Capture the cell that displays the provided text and extract its [x, y] central coordinate. 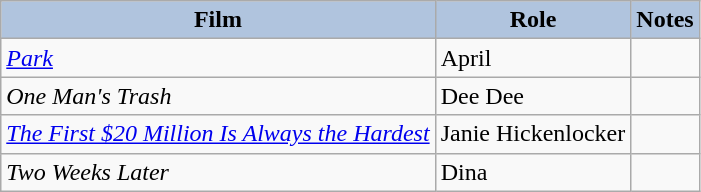
Film [218, 20]
Two Weeks Later [218, 172]
Dee Dee [533, 96]
April [533, 58]
One Man's Trash [218, 96]
Park [218, 58]
Notes [665, 20]
The First $20 Million Is Always the Hardest [218, 134]
Janie Hickenlocker [533, 134]
Dina [533, 172]
Role [533, 20]
